Provide the [X, Y] coordinate of the cell's center where the given text is located.  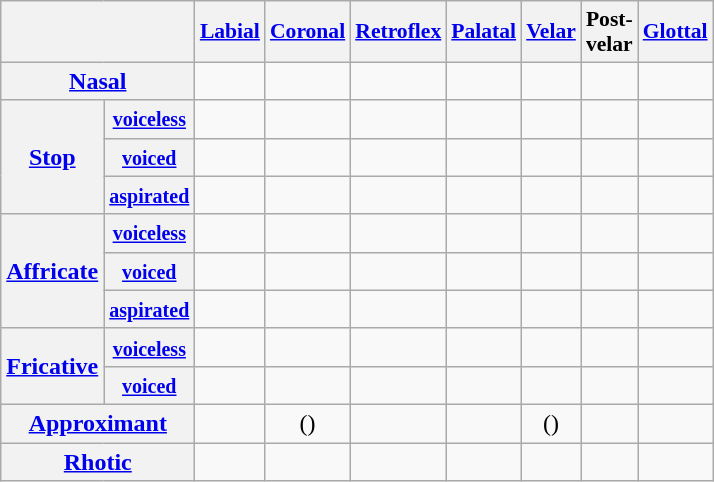
Approximant [98, 423]
Palatal [484, 32]
Retroflex [398, 32]
Rhotic [98, 461]
Glottal [676, 32]
Affricate [52, 271]
Labial [230, 32]
Nasal [98, 81]
Velar [551, 32]
Stop [52, 157]
Coronal [308, 32]
Fricative [52, 366]
Post-velar [610, 32]
